Search for the cell housing the specified text and yield its [X, Y] center coordinate. 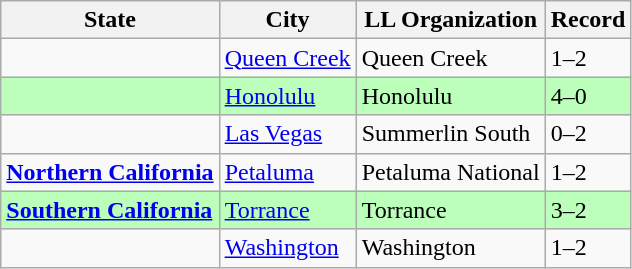
0–2 [588, 134]
City [288, 20]
Summerlin South [450, 134]
Record [588, 20]
State [110, 20]
Northern California [110, 172]
Petaluma [288, 172]
Southern California [110, 210]
4–0 [588, 96]
LL Organization [450, 20]
Petaluma National [450, 172]
Las Vegas [288, 134]
3–2 [588, 210]
